Provide the [X, Y] coordinate of the cell's center where the given text is located.  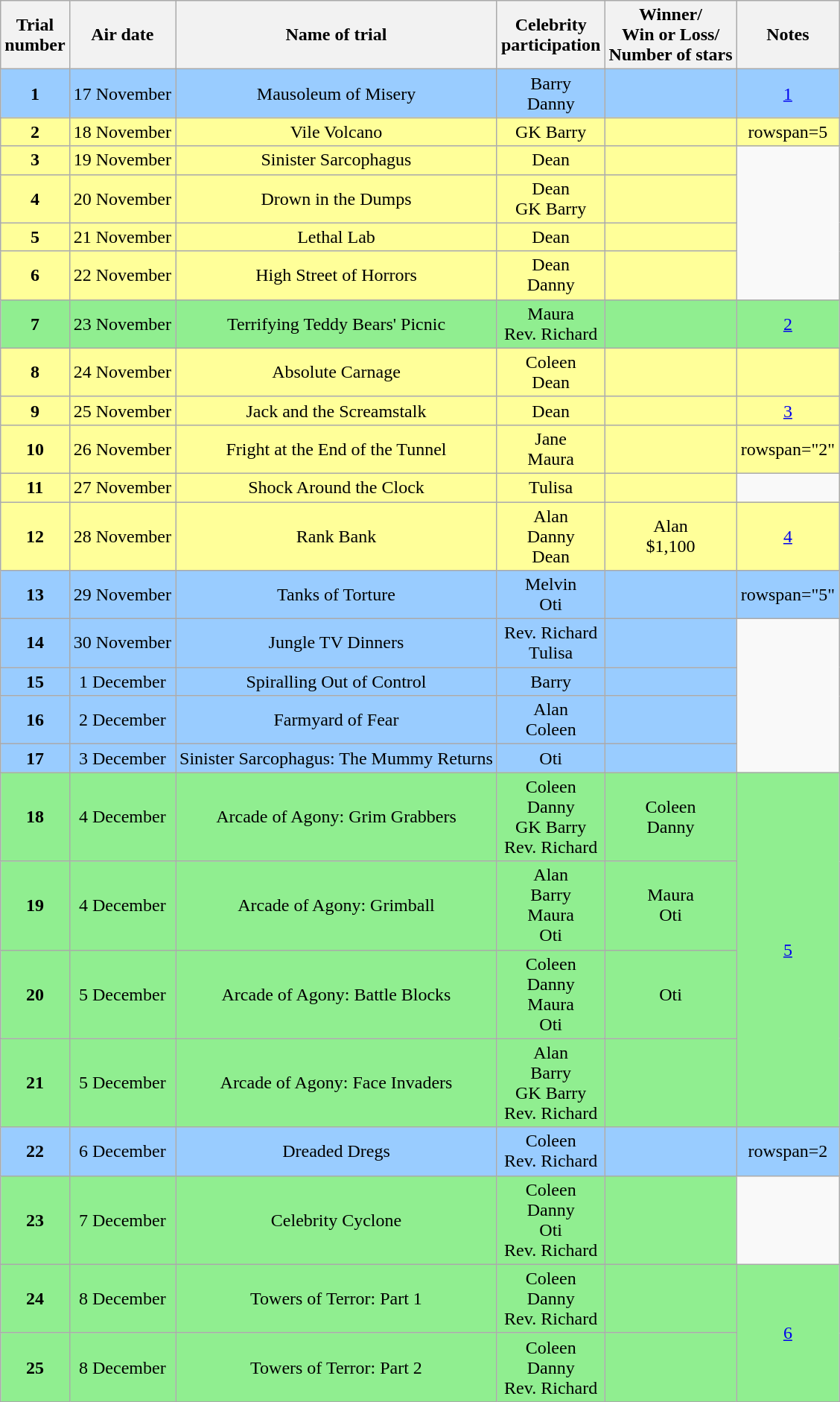
9 [35, 410]
Shock Around the Clock [337, 487]
2 December [122, 720]
Spiralling Out of Control [337, 682]
Sinister Sarcophagus [337, 160]
18 November [122, 132]
Farmyard of Fear [337, 720]
Rank Bank [337, 536]
rowspan=5 [788, 132]
Jungle TV Dinners [337, 644]
Celebrityparticipation [550, 35]
Arcade of Agony: Face Invaders [337, 1083]
Dreaded Dregs [337, 1152]
Towers of Terror: Part 1 [337, 1298]
17 [35, 758]
AlanBarryGK BarryRev. Richard [550, 1083]
6 December [122, 1152]
20 November [122, 198]
Arcade of Agony: Grimball [337, 906]
Tulisa [550, 487]
23 November [122, 323]
High Street of Horrors [337, 276]
13 [35, 594]
14 [35, 644]
25 November [122, 410]
Sinister Sarcophagus: The Mummy Returns [337, 758]
BarryDanny [550, 94]
Arcade of Agony: Grim Grabbers [337, 816]
28 November [122, 536]
Tanks of Torture [337, 594]
Jack and the Screamstalk [337, 410]
ColeenDannyGK BarryRev. Richard [550, 816]
21 November [122, 237]
MelvinOti [550, 594]
23 [35, 1220]
1 December [122, 682]
Winner/Win or Loss/Number of stars [670, 35]
Notes [788, 35]
3 December [122, 758]
Rev. RichardTulisa [550, 644]
rowspan=2 [788, 1152]
MauraRev. Richard [550, 323]
Vile Volcano [337, 132]
18 [35, 816]
7 December [122, 1220]
ColeenDannyOtiRev. Richard [550, 1220]
Air date [122, 35]
8 [35, 372]
DeanGK Barry [550, 198]
Mausoleum of Misery [337, 94]
Drown in the Dumps [337, 198]
Name of trial [337, 35]
Absolute Carnage [337, 372]
Trialnumber [35, 35]
Celebrity Cyclone [337, 1220]
Fright at the End of the Tunnel [337, 448]
17 November [122, 94]
19 [35, 906]
11 [35, 487]
AlanColeen [550, 720]
Alan$1,100 [670, 536]
22 November [122, 276]
AlanBarryMauraOti [550, 906]
ColeenDanny [670, 816]
30 November [122, 644]
22 [35, 1152]
26 November [122, 448]
rowspan="2" [788, 448]
ColeenDean [550, 372]
GK Barry [550, 132]
Terrifying Teddy Bears' Picnic [337, 323]
27 November [122, 487]
DeanDanny [550, 276]
7 [35, 323]
25 [35, 1367]
Barry [550, 682]
rowspan="5" [788, 594]
MauraOti [670, 906]
16 [35, 720]
24 November [122, 372]
JaneMaura [550, 448]
10 [35, 448]
AlanDannyDean [550, 536]
15 [35, 682]
Arcade of Agony: Battle Blocks [337, 994]
24 [35, 1298]
Lethal Lab [337, 237]
19 November [122, 160]
ColeenDannyMauraOti [550, 994]
29 November [122, 594]
12 [35, 536]
20 [35, 994]
21 [35, 1083]
Towers of Terror: Part 2 [337, 1367]
ColeenRev. Richard [550, 1152]
